Detect which cell encompasses the target text, then output its [x, y] center coordinate. 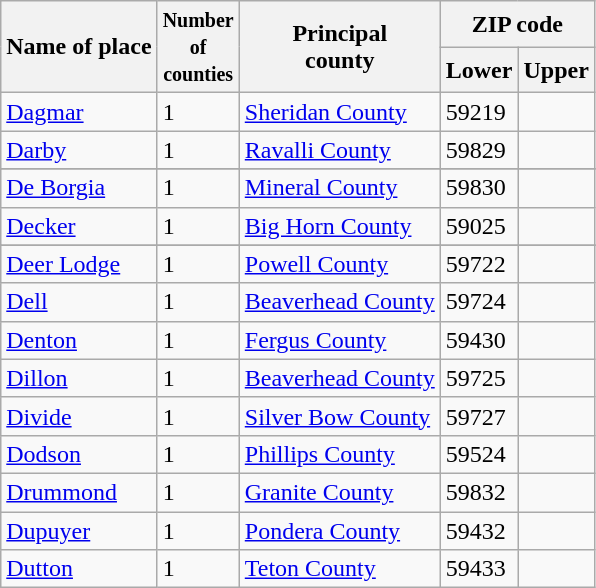
Granite County [340, 492]
59830 [479, 188]
Mineral County [340, 188]
Dodson [79, 454]
59432 [479, 531]
Pondera County [340, 531]
Big Horn County [340, 226]
Powell County [340, 264]
Dagmar [79, 112]
Divide [79, 416]
Dupuyer [79, 531]
Fergus County [340, 340]
59727 [479, 416]
Drummond [79, 492]
ZIP code [517, 24]
Principal county [340, 47]
Denton [79, 340]
59025 [479, 226]
Dutton [79, 569]
59524 [479, 454]
Number ofcounties [198, 47]
Lower [479, 70]
Darby [79, 150]
59433 [479, 569]
Ravalli County [340, 150]
59829 [479, 150]
Name of place [79, 47]
Deer Lodge [79, 264]
59724 [479, 302]
59219 [479, 112]
Decker [79, 226]
De Borgia [79, 188]
59722 [479, 264]
59725 [479, 378]
Dillon [79, 378]
Phillips County [340, 454]
Sheridan County [340, 112]
59832 [479, 492]
Dell [79, 302]
59430 [479, 340]
Teton County [340, 569]
Upper [556, 70]
Silver Bow County [340, 416]
